Scan for the cell matching the given text and deliver its [x, y] coordinate at center. 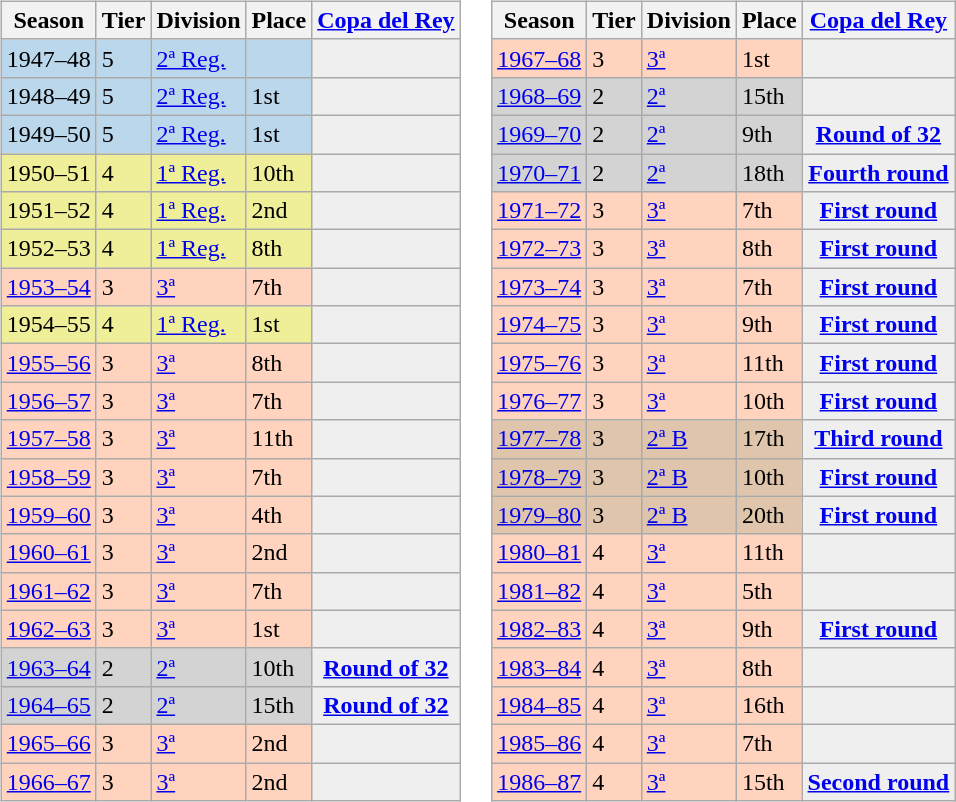
1972–73 [540, 249]
1955–56 [48, 363]
Third round [878, 439]
1979–80 [540, 515]
1963–64 [48, 667]
1975–76 [540, 363]
1968–69 [540, 96]
1980–81 [540, 553]
1962–63 [48, 629]
1970–71 [540, 173]
1959–60 [48, 515]
1948–49 [48, 96]
5th [769, 591]
1974–75 [540, 325]
1947–48 [48, 58]
1986–87 [540, 781]
1983–84 [540, 667]
1984–85 [540, 705]
1954–55 [48, 325]
1971–72 [540, 211]
1978–79 [540, 477]
1949–50 [48, 134]
1977–78 [540, 439]
16th [769, 705]
1956–57 [48, 401]
1969–70 [540, 134]
1981–82 [540, 591]
1964–65 [48, 705]
17th [769, 439]
1957–58 [48, 439]
1967–68 [540, 58]
Fourth round [878, 173]
20th [769, 515]
Second round [878, 781]
1950–51 [48, 173]
1953–54 [48, 287]
1976–77 [540, 401]
1973–74 [540, 287]
4th [279, 515]
18th [769, 173]
1952–53 [48, 249]
1965–66 [48, 743]
1966–67 [48, 781]
1958–59 [48, 477]
1951–52 [48, 211]
1985–86 [540, 743]
1960–61 [48, 553]
1982–83 [540, 629]
1961–62 [48, 591]
